From the cell containing the given text, extract its center point as (X, Y) coordinate. 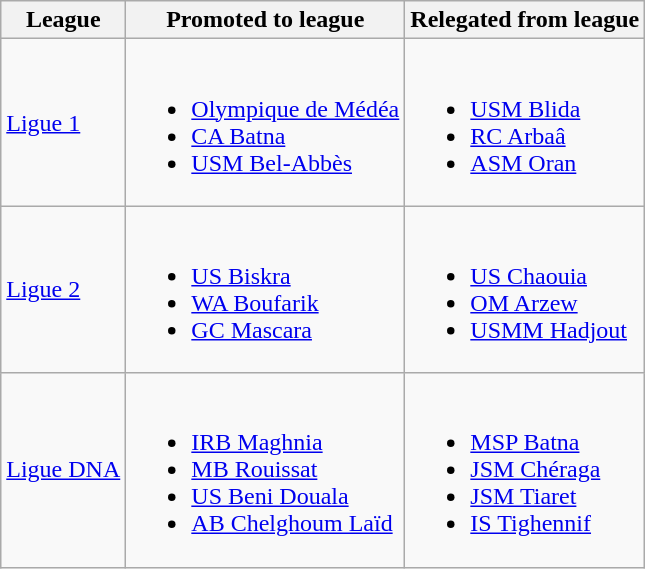
US ChaouiaOM ArzewUSMM Hadjout (525, 290)
US BiskraWA BoufarikGC Mascara (266, 290)
Ligue DNA (64, 470)
IRB MaghniaMB RouissatUS Beni DoualaAB Chelghoum Laïd (266, 470)
Promoted to league (266, 20)
League (64, 20)
Ligue 1 (64, 122)
MSP BatnaJSM ChéragaJSM TiaretIS Tighennif (525, 470)
Relegated from league (525, 20)
Olympique de MédéaCA BatnaUSM Bel-Abbès (266, 122)
Ligue 2 (64, 290)
USM BlidaRC ArbaâASM Oran (525, 122)
